Pinpoint the cell where the given text exists, returning its [X, Y] midpoint coordinate. 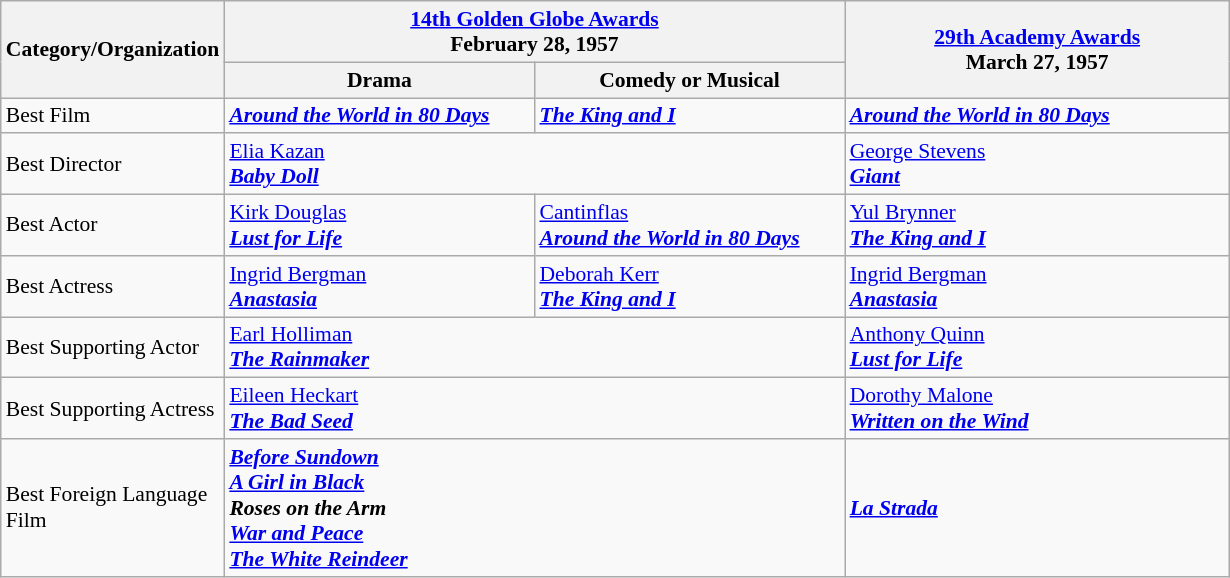
14th Golden Globe AwardsFebruary 28, 1957 [534, 32]
Deborah KerrThe King and I [689, 286]
Earl HollimanThe Rainmaker [534, 348]
Drama [379, 80]
Anthony QuinnLust for Life [1038, 348]
Dorothy MaloneWritten on the Wind [1038, 408]
Best Actor [113, 226]
Eileen HeckartThe Bad Seed [534, 408]
Best Actress [113, 286]
Best Supporting Actress [113, 408]
Category/Organization [113, 50]
Best Director [113, 164]
The King and I [689, 116]
George StevensGiant [1038, 164]
Best Supporting Actor [113, 348]
Best Film [113, 116]
29th Academy AwardsMarch 27, 1957 [1038, 50]
Before SundownA Girl in BlackRoses on the ArmWar and PeaceThe White Reindeer [534, 508]
Best Foreign Language Film [113, 508]
Elia KazanBaby Doll [534, 164]
Comedy or Musical [689, 80]
Kirk DouglasLust for Life [379, 226]
Yul BrynnerThe King and I [1038, 226]
La Strada [1038, 508]
CantinflasAround the World in 80 Days [689, 226]
